Capture the cell that displays the provided text and extract its [X, Y] central coordinate. 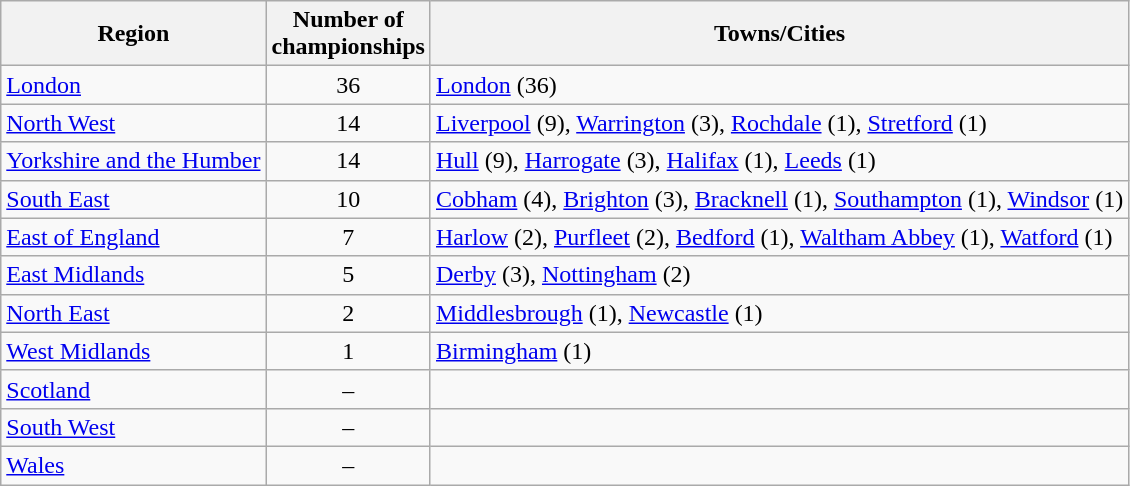
Number ofchampionships [348, 34]
Towns/Cities [779, 34]
South West [134, 427]
Birmingham (1) [779, 351]
West Midlands [134, 351]
Liverpool (9), Warrington (3), Rochdale (1), Stretford (1) [779, 123]
2 [348, 313]
Region [134, 34]
Harlow (2), Purfleet (2), Bedford (1), Waltham Abbey (1), Watford (1) [779, 237]
Hull (9), Harrogate (3), Halifax (1), Leeds (1) [779, 161]
London (36) [779, 85]
Derby (3), Nottingham (2) [779, 275]
North West [134, 123]
London [134, 85]
Scotland [134, 389]
East of England [134, 237]
7 [348, 237]
Yorkshire and the Humber [134, 161]
East Midlands [134, 275]
1 [348, 351]
5 [348, 275]
36 [348, 85]
10 [348, 199]
Middlesbrough (1), Newcastle (1) [779, 313]
North East [134, 313]
South East [134, 199]
Wales [134, 465]
Cobham (4), Brighton (3), Bracknell (1), Southampton (1), Windsor (1) [779, 199]
